Search for the cell housing the specified text and yield its (X, Y) center coordinate. 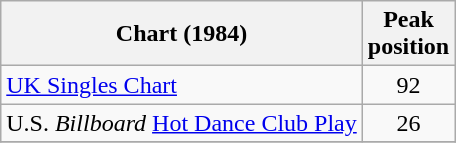
U.S. Billboard Hot Dance Club Play (182, 123)
Chart (1984) (182, 34)
26 (408, 123)
92 (408, 85)
Peakposition (408, 34)
UK Singles Chart (182, 85)
